Provide the (X, Y) coordinate of the cell's center where the given text is located.  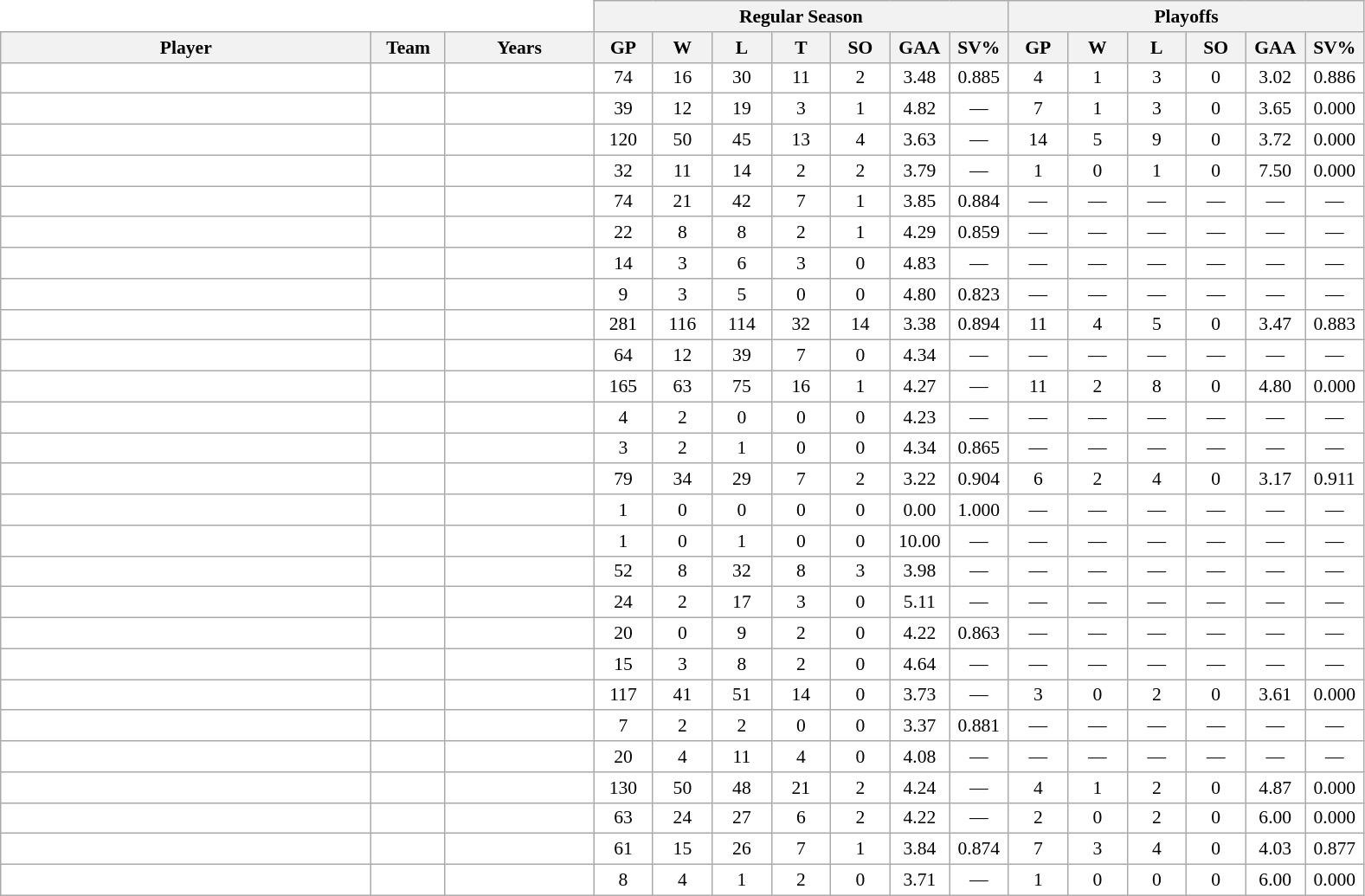
5.11 (919, 603)
T (801, 48)
3.73 (919, 695)
3.85 (919, 202)
117 (623, 695)
3.98 (919, 571)
3.48 (919, 78)
0.883 (1335, 325)
3.17 (1275, 480)
61 (623, 849)
4.64 (919, 664)
116 (682, 325)
30 (742, 78)
0.877 (1335, 849)
0.874 (979, 849)
Player (186, 48)
3.37 (919, 726)
281 (623, 325)
19 (742, 109)
3.02 (1275, 78)
3.22 (919, 480)
52 (623, 571)
130 (623, 788)
0.00 (919, 510)
3.72 (1275, 140)
34 (682, 480)
4.87 (1275, 788)
26 (742, 849)
0.823 (979, 294)
7.50 (1275, 171)
114 (742, 325)
3.47 (1275, 325)
0.865 (979, 448)
3.84 (919, 849)
3.79 (919, 171)
17 (742, 603)
Playoffs (1186, 16)
3.71 (919, 880)
120 (623, 140)
3.63 (919, 140)
4.82 (919, 109)
79 (623, 480)
4.29 (919, 233)
51 (742, 695)
1.000 (979, 510)
3.65 (1275, 109)
Team (409, 48)
27 (742, 818)
0.885 (979, 78)
4.24 (919, 788)
3.38 (919, 325)
Regular Season (802, 16)
165 (623, 387)
10.00 (919, 541)
0.859 (979, 233)
48 (742, 788)
4.08 (919, 757)
4.03 (1275, 849)
75 (742, 387)
13 (801, 140)
0.884 (979, 202)
0.911 (1335, 480)
42 (742, 202)
4.83 (919, 263)
22 (623, 233)
Years (519, 48)
3.61 (1275, 695)
4.23 (919, 417)
0.904 (979, 480)
4.27 (919, 387)
64 (623, 356)
0.881 (979, 726)
29 (742, 480)
45 (742, 140)
0.863 (979, 634)
41 (682, 695)
0.886 (1335, 78)
0.894 (979, 325)
